From the cell containing the given text, extract its center point as (x, y) coordinate. 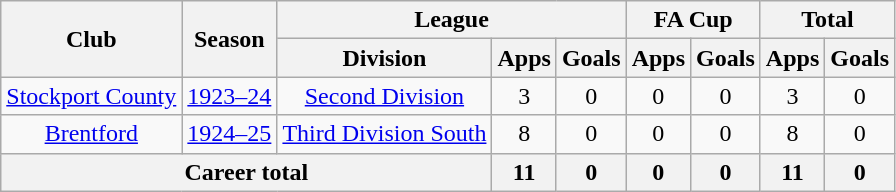
1924–25 (230, 134)
Stockport County (92, 96)
Second Division (384, 96)
Brentford (92, 134)
Career total (246, 172)
Division (384, 58)
Season (230, 39)
Third Division South (384, 134)
FA Cup (693, 20)
League (452, 20)
Club (92, 39)
Total (827, 20)
1923–24 (230, 96)
